Find where the given text appears and provide that cell's center as (X, Y) coordinate. 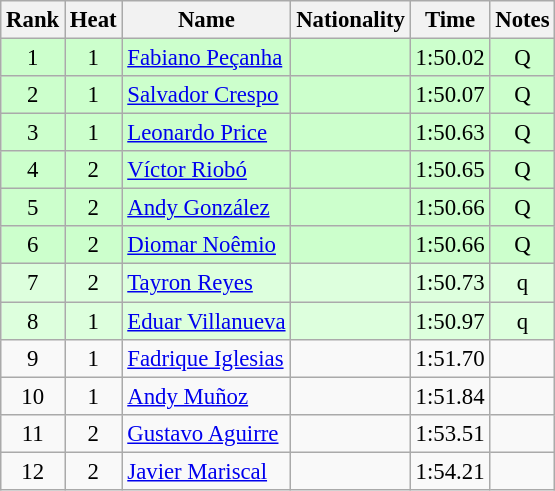
Andy González (206, 208)
4 (33, 170)
Leonardo Price (206, 133)
1:51.84 (450, 396)
Rank (33, 20)
Time (450, 20)
8 (33, 321)
1:50.97 (450, 321)
3 (33, 133)
Nationality (350, 20)
Andy Muñoz (206, 396)
7 (33, 283)
1:50.63 (450, 133)
1:51.70 (450, 358)
1:50.65 (450, 170)
5 (33, 208)
1:54.21 (450, 471)
Notes (522, 20)
Eduar Villanueva (206, 321)
Heat (94, 20)
Fadrique Iglesias (206, 358)
Salvador Crespo (206, 95)
6 (33, 245)
1:50.73 (450, 283)
10 (33, 396)
1:50.07 (450, 95)
Víctor Riobó (206, 170)
Diomar Noêmio (206, 245)
1:53.51 (450, 433)
12 (33, 471)
9 (33, 358)
Name (206, 20)
1:50.02 (450, 58)
11 (33, 433)
Fabiano Peçanha (206, 58)
Tayron Reyes (206, 283)
Gustavo Aguirre (206, 433)
Javier Mariscal (206, 471)
